Identify which cell holds the provided text, then report its [x, y] central coordinate. 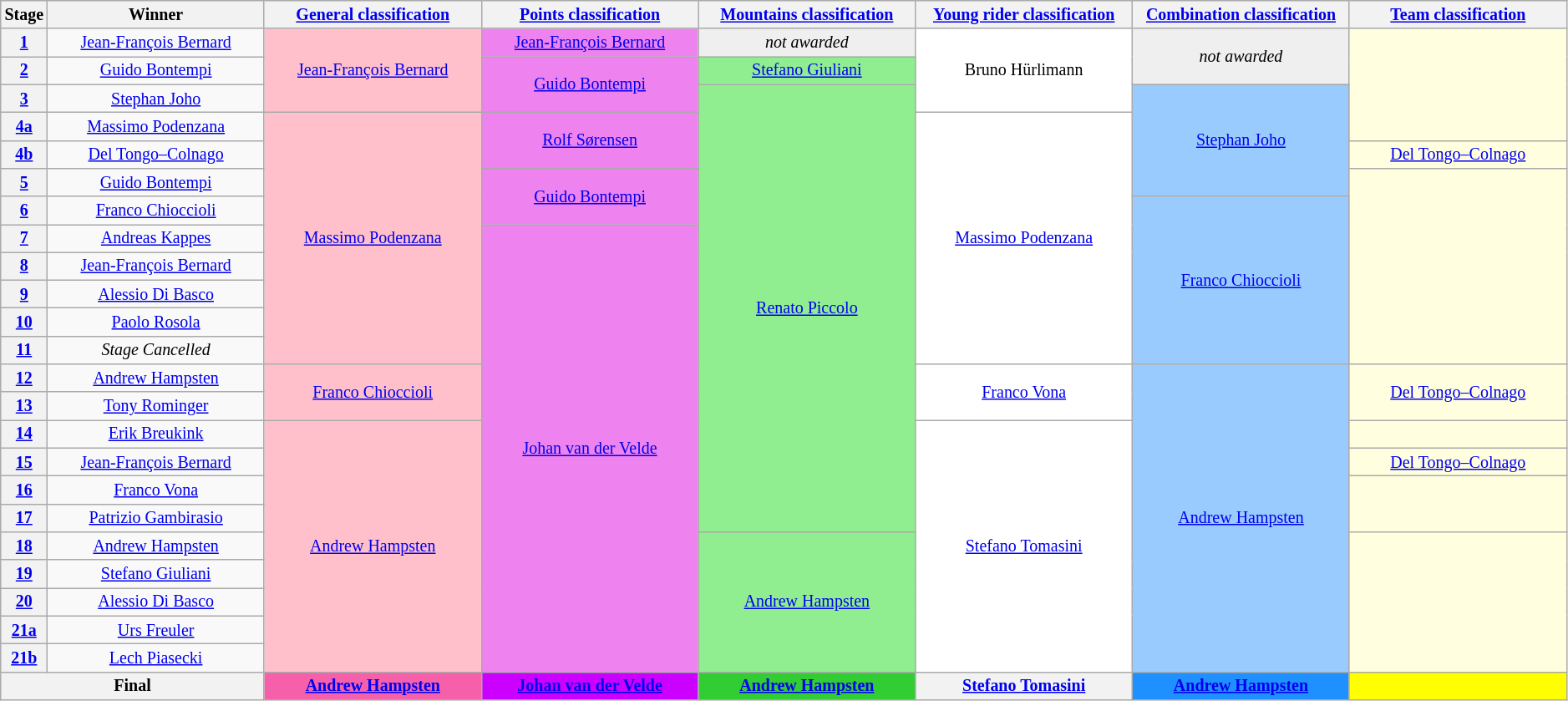
Paolo Rosola [155, 323]
Patrizio Gambirasio [155, 518]
4a [24, 127]
Urs Freuler [155, 630]
21a [24, 630]
1 [24, 43]
20 [24, 602]
Stage [24, 15]
9 [24, 294]
3 [24, 99]
17 [24, 518]
Renato Piccolo [807, 308]
Tony Rominger [155, 406]
10 [24, 323]
Final [133, 685]
21b [24, 658]
Mountains classification [807, 15]
Rolf Sørensen [590, 140]
19 [24, 573]
Lech Piasecki [155, 658]
18 [24, 546]
16 [24, 490]
Stage Cancelled [155, 351]
12 [24, 378]
Bruno Hürlimann [1024, 71]
General classification [373, 15]
4b [24, 154]
5 [24, 182]
8 [24, 266]
6 [24, 211]
14 [24, 434]
Young rider classification [1024, 15]
Team classification [1458, 15]
Andreas Kappes [155, 239]
Combination classification [1241, 15]
11 [24, 351]
15 [24, 463]
2 [24, 70]
Points classification [590, 15]
13 [24, 406]
7 [24, 239]
Winner [155, 15]
Erik Breukink [155, 434]
